Pinpoint the cell where the given text exists, returning its (x, y) midpoint coordinate. 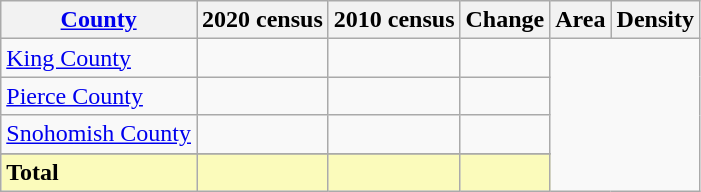
Area (580, 20)
2010 census (394, 20)
King County (99, 58)
County (99, 20)
Change (505, 20)
Snohomish County (99, 134)
Pierce County (99, 96)
Total (99, 172)
2020 census (263, 20)
Density (655, 20)
